Pinpoint the cell where the given text exists, returning its (x, y) midpoint coordinate. 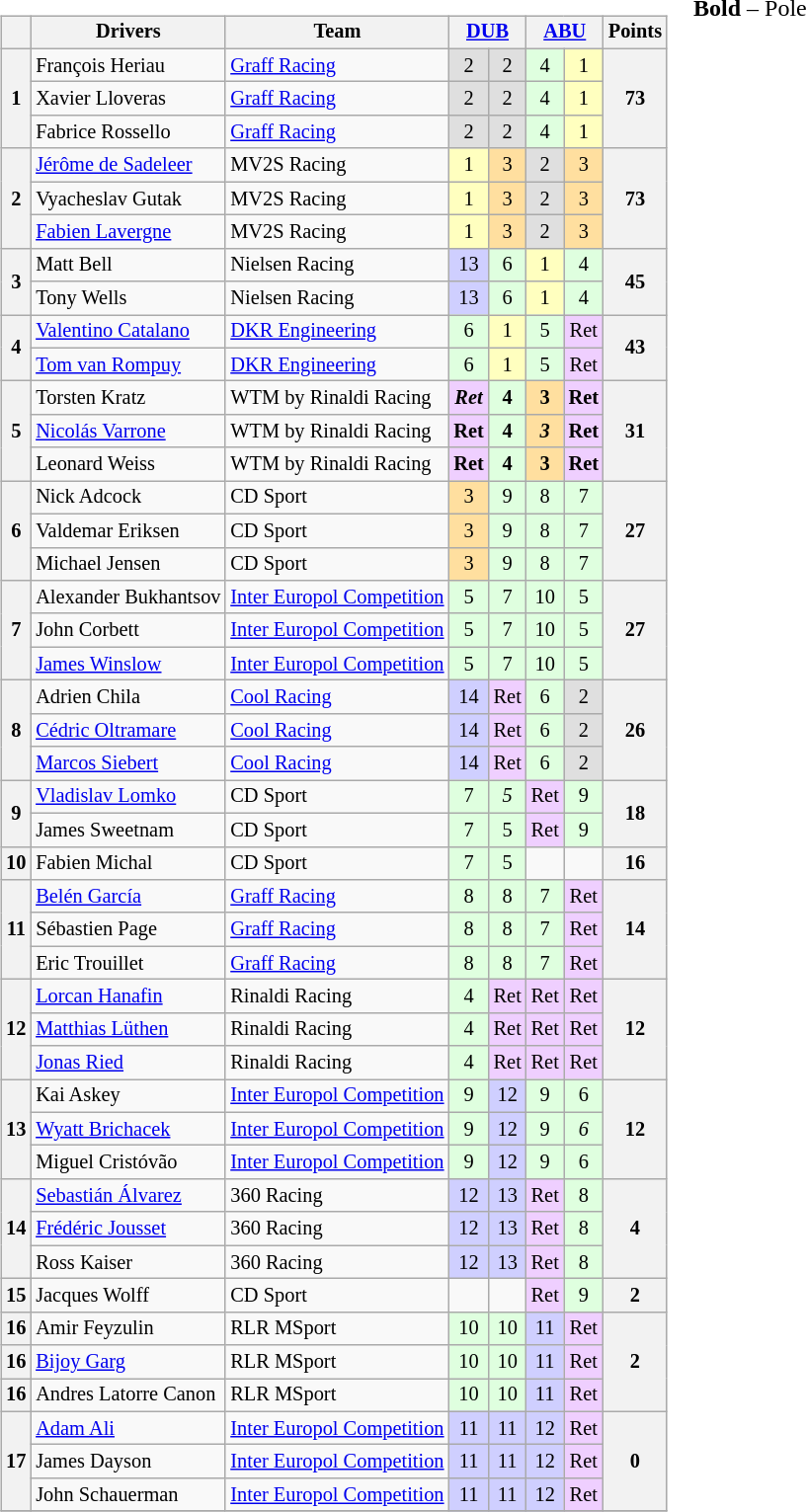
James Dayson (128, 1462)
Marcos Siebert (128, 763)
Xavier Lloveras (128, 99)
Tom van Rompuy (128, 364)
Matt Bell (128, 265)
Kai Askey (128, 1096)
Nicolás Varrone (128, 432)
Amir Feyzulin (128, 1328)
Valdemar Eriksen (128, 530)
18 (635, 814)
Jonas Ried (128, 1063)
Wyatt Brichacek (128, 1129)
Miguel Cristóvão (128, 1162)
Drivers (128, 33)
Valentino Catalano (128, 332)
Eric Trouillet (128, 963)
Matthias Lüthen (128, 1029)
Adrien Chila (128, 697)
Fabien Michal (128, 863)
Sebastián Álvarez (128, 1196)
Adam Ali (128, 1428)
James Sweetnam (128, 830)
Vyacheslav Gutak (128, 199)
Belén García (128, 897)
Lorcan Hanafin (128, 996)
Tony Wells (128, 298)
Vladislav Lomko (128, 797)
Leonard Weiss (128, 464)
Michael Jensen (128, 564)
Fabrice Rossello (128, 132)
ABU (565, 33)
Jacques Wolff (128, 1296)
Frédéric Jousset (128, 1229)
17 (16, 1462)
John Corbett (128, 630)
DUB (487, 33)
Team (337, 33)
James Winslow (128, 664)
43 (635, 348)
Torsten Kratz (128, 398)
Fabien Lavergne (128, 232)
Bijoy Garg (128, 1362)
Sébastien Page (128, 929)
15 (16, 1296)
Jérôme de Sadeleer (128, 165)
Points (635, 33)
31 (635, 431)
45 (635, 280)
26 (635, 731)
Ross Kaiser (128, 1262)
0 (635, 1462)
Andres Latorre Canon (128, 1395)
John Schauerman (128, 1495)
Cédric Oltramare (128, 730)
François Heriau (128, 65)
Alexander Bukhantsov (128, 597)
Nick Adcock (128, 498)
